Scan for the cell matching the given text and deliver its (X, Y) coordinate at center. 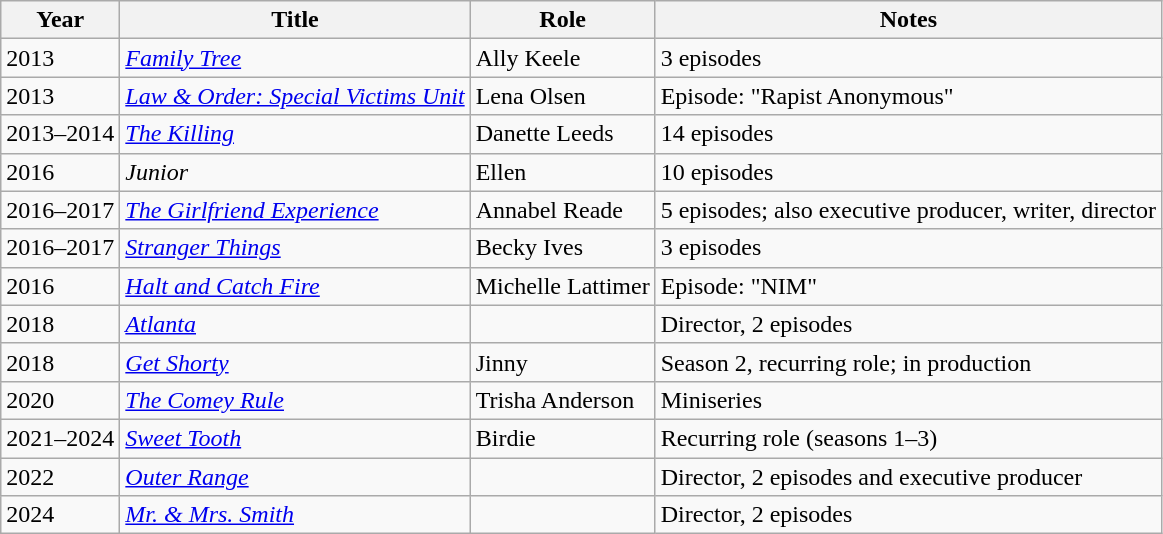
Lena Olsen (562, 96)
Sweet Tooth (295, 438)
Jinny (562, 362)
Ellen (562, 172)
Get Shorty (295, 362)
Episode: "NIM" (908, 286)
10 episodes (908, 172)
2020 (60, 400)
Mr. & Mrs. Smith (295, 515)
Junior (295, 172)
Becky Ives (562, 248)
2022 (60, 477)
Role (562, 20)
Family Tree (295, 58)
5 episodes; also executive producer, writer, director (908, 210)
The Girlfriend Experience (295, 210)
Notes (908, 20)
Episode: "Rapist Anonymous" (908, 96)
The Comey Rule (295, 400)
2013–2014 (60, 134)
Title (295, 20)
Season 2, recurring role; in production (908, 362)
Atlanta (295, 324)
Michelle Lattimer (562, 286)
Outer Range (295, 477)
Law & Order: Special Victims Unit (295, 96)
Annabel Reade (562, 210)
Recurring role (seasons 1–3) (908, 438)
Halt and Catch Fire (295, 286)
14 episodes (908, 134)
2021–2024 (60, 438)
The Killing (295, 134)
Trisha Anderson (562, 400)
Miniseries (908, 400)
Ally Keele (562, 58)
Danette Leeds (562, 134)
Birdie (562, 438)
Year (60, 20)
2024 (60, 515)
Stranger Things (295, 248)
Director, 2 episodes and executive producer (908, 477)
